Detect which cell encompasses the target text, then output its (x, y) center coordinate. 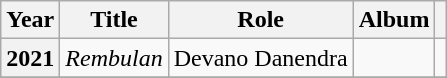
Role (260, 20)
Year (30, 20)
2021 (30, 58)
Devano Danendra (260, 58)
Title (114, 20)
Album (394, 20)
Rembulan (114, 58)
